Detect which cell encompasses the target text, then output its (X, Y) center coordinate. 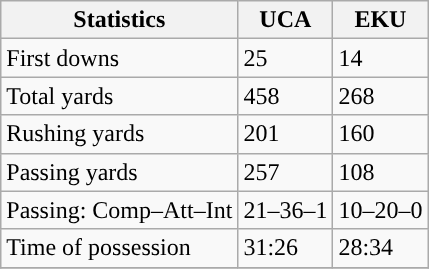
Statistics (120, 20)
First downs (120, 58)
25 (286, 58)
EKU (380, 20)
Rushing yards (120, 134)
28:34 (380, 248)
201 (286, 134)
458 (286, 96)
21–36–1 (286, 210)
14 (380, 58)
268 (380, 96)
160 (380, 134)
31:26 (286, 248)
UCA (286, 20)
10–20–0 (380, 210)
257 (286, 172)
Passing: Comp–Att–Int (120, 210)
Time of possession (120, 248)
Passing yards (120, 172)
Total yards (120, 96)
108 (380, 172)
